Capture the cell that displays the provided text and extract its (x, y) central coordinate. 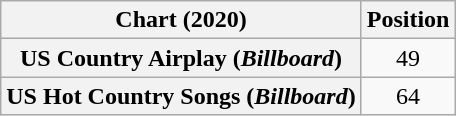
Position (408, 20)
64 (408, 96)
Chart (2020) (181, 20)
49 (408, 58)
US Hot Country Songs (Billboard) (181, 96)
US Country Airplay (Billboard) (181, 58)
